From the cell containing the given text, extract its center point as [X, Y] coordinate. 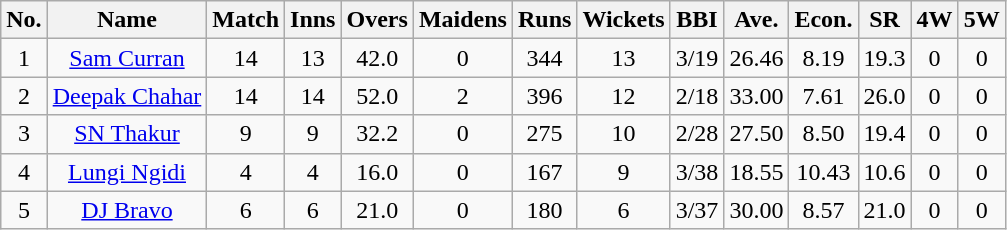
Ave. [756, 20]
Deepak Chahar [127, 96]
3 [24, 134]
Inns [313, 20]
7.61 [824, 96]
30.00 [756, 210]
No. [24, 20]
Runs [544, 20]
8.57 [824, 210]
3/37 [697, 210]
DJ Bravo [127, 210]
10.43 [824, 172]
344 [544, 58]
42.0 [377, 58]
SR [884, 20]
19.3 [884, 58]
32.2 [377, 134]
Sam Curran [127, 58]
10.6 [884, 172]
26.0 [884, 96]
19.4 [884, 134]
2/18 [697, 96]
Econ. [824, 20]
Maidens [462, 20]
33.00 [756, 96]
10 [624, 134]
4W [934, 20]
Name [127, 20]
167 [544, 172]
BBI [697, 20]
5W [982, 20]
1 [24, 58]
26.46 [756, 58]
Match [246, 20]
52.0 [377, 96]
27.50 [756, 134]
16.0 [377, 172]
8.19 [824, 58]
Lungi Ngidi [127, 172]
SN Thakur [127, 134]
396 [544, 96]
18.55 [756, 172]
12 [624, 96]
275 [544, 134]
5 [24, 210]
2/28 [697, 134]
180 [544, 210]
3/19 [697, 58]
Overs [377, 20]
3/38 [697, 172]
8.50 [824, 134]
Wickets [624, 20]
